For the text-containing cell, return its midpoint in [x, y] coordinate format. 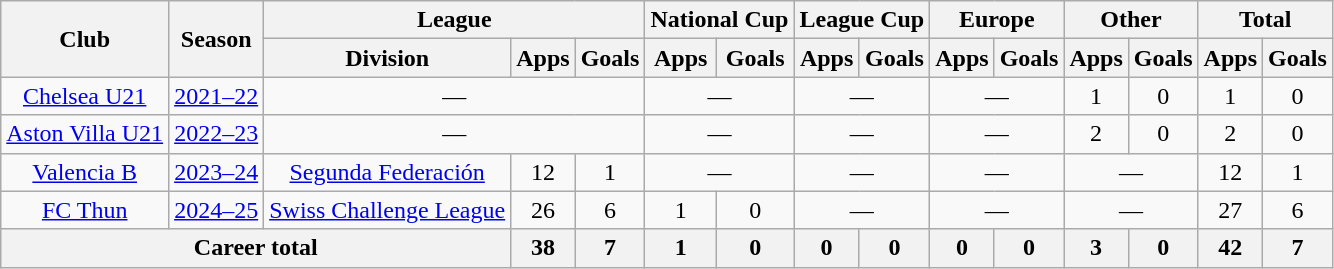
Club [85, 39]
2024–25 [216, 210]
Segunda Federación [388, 172]
27 [1230, 210]
Europe [997, 20]
Aston Villa U21 [85, 134]
Total [1265, 20]
Season [216, 39]
League [454, 20]
Valencia B [85, 172]
26 [543, 210]
38 [543, 248]
League Cup [862, 20]
FC Thun [85, 210]
National Cup [720, 20]
Other [1131, 20]
42 [1230, 248]
Career total [256, 248]
2021–22 [216, 96]
Chelsea U21 [85, 96]
Swiss Challenge League [388, 210]
2023–24 [216, 172]
3 [1096, 248]
Division [388, 58]
2022–23 [216, 134]
